Return the [x, y] coordinate for the center point of the cell that contains the specified text.  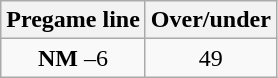
Pregame line [74, 20]
Over/under [210, 20]
49 [210, 58]
NM –6 [74, 58]
